Scan for the cell matching the given text and deliver its (x, y) coordinate at center. 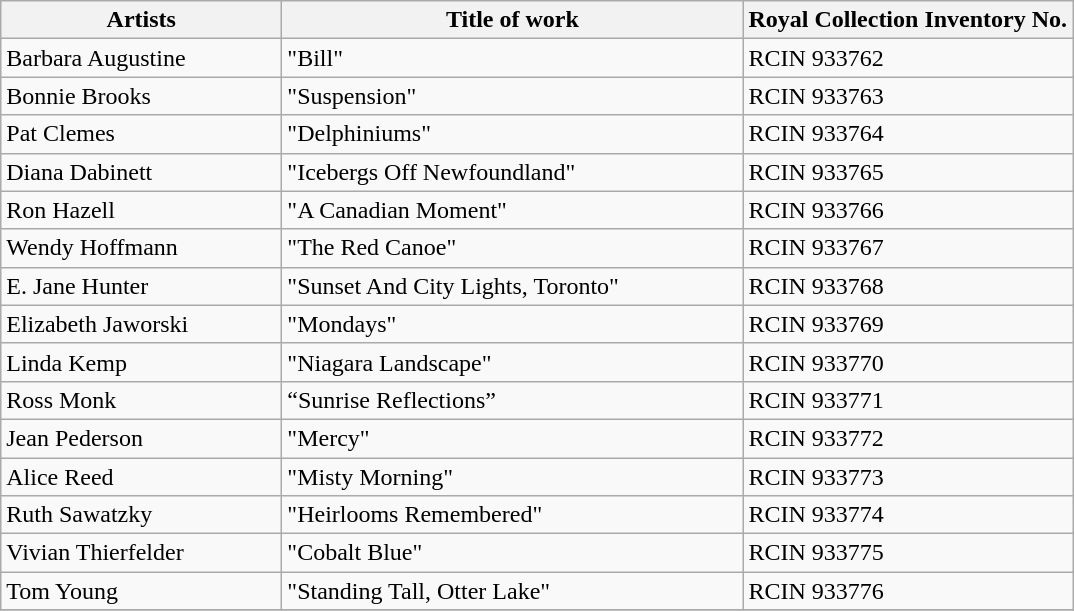
RCIN 933771 (908, 400)
RCIN 933769 (908, 324)
RCIN 933767 (908, 248)
RCIN 933775 (908, 553)
Elizabeth Jaworski (142, 324)
RCIN 933763 (908, 96)
“Sunrise Reflections” (512, 400)
"Heirlooms Remembered" (512, 515)
E. Jane Hunter (142, 286)
Alice Reed (142, 477)
RCIN 933774 (908, 515)
"Bill" (512, 58)
"Suspension" (512, 96)
"Mondays" (512, 324)
RCIN 933764 (908, 134)
Royal Collection Inventory No. (908, 20)
"Delphiniums" (512, 134)
"Cobalt Blue" (512, 553)
"The Red Canoe" (512, 248)
Jean Pederson (142, 438)
"Icebergs Off Newfoundland" (512, 172)
RCIN 933772 (908, 438)
RCIN 933776 (908, 591)
Wendy Hoffmann (142, 248)
RCIN 933765 (908, 172)
RCIN 933773 (908, 477)
"Mercy" (512, 438)
"Sunset And City Lights, Toronto" (512, 286)
Bonnie Brooks (142, 96)
Vivian Thierfelder (142, 553)
RCIN 933770 (908, 362)
"Misty Morning" (512, 477)
Barbara Augustine (142, 58)
Ron Hazell (142, 210)
Pat Clemes (142, 134)
"Standing Tall, Otter Lake" (512, 591)
RCIN 933766 (908, 210)
Linda Kemp (142, 362)
Diana Dabinett (142, 172)
Artists (142, 20)
Title of work (512, 20)
"A Canadian Moment" (512, 210)
"Niagara Landscape" (512, 362)
Ruth Sawatzky (142, 515)
RCIN 933768 (908, 286)
RCIN 933762 (908, 58)
Tom Young (142, 591)
Ross Monk (142, 400)
